Locate the cell with the specified text and output its (x, y) center coordinate. 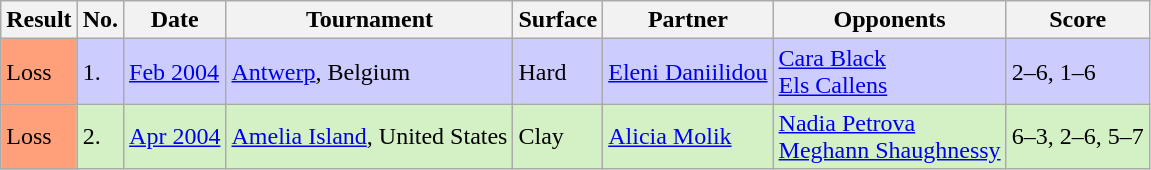
Alicia Molik (688, 136)
Feb 2004 (175, 72)
Surface (558, 20)
Nadia Petrova Meghann Shaughnessy (890, 136)
Apr 2004 (175, 136)
Antwerp, Belgium (370, 72)
1. (100, 72)
Cara Black Els Callens (890, 72)
Clay (558, 136)
Partner (688, 20)
2–6, 1–6 (1078, 72)
Result (39, 20)
No. (100, 20)
2. (100, 136)
Hard (558, 72)
Tournament (370, 20)
Date (175, 20)
6–3, 2–6, 5–7 (1078, 136)
Opponents (890, 20)
Score (1078, 20)
Amelia Island, United States (370, 136)
Eleni Daniilidou (688, 72)
